Return the [X, Y] coordinate for the center point of the cell that contains the specified text.  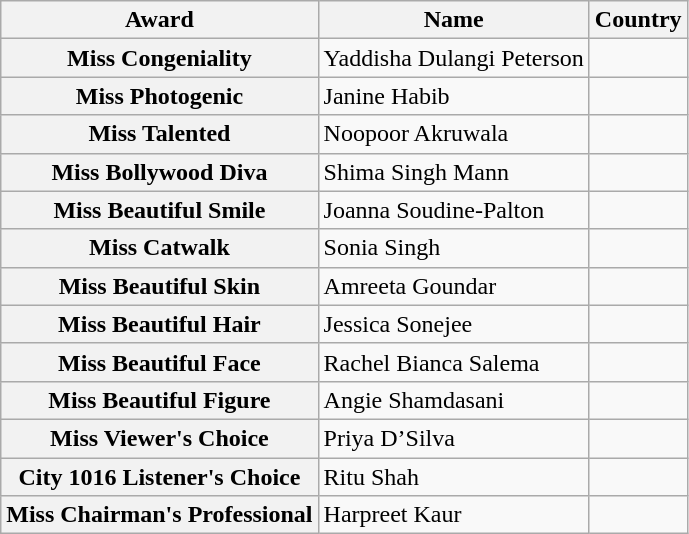
Amreeta Goundar [454, 286]
Sonia Singh [454, 248]
City 1016 Listener's Choice [160, 477]
Miss Congeniality [160, 58]
Miss Bollywood Diva [160, 172]
Miss Beautiful Skin [160, 286]
Miss Beautiful Hair [160, 324]
Jessica Sonejee [454, 324]
Shima Singh Mann [454, 172]
Award [160, 20]
Miss Beautiful Face [160, 362]
Miss Beautiful Figure [160, 400]
Noopoor Akruwala [454, 134]
Janine Habib [454, 96]
Miss Photogenic [160, 96]
Yaddisha Dulangi Peterson [454, 58]
Miss Beautiful Smile [160, 210]
Joanna Soudine-Palton [454, 210]
Ritu Shah [454, 477]
Name [454, 20]
Miss Chairman's Professional [160, 515]
Miss Viewer's Choice [160, 438]
Miss Catwalk [160, 248]
Miss Talented [160, 134]
Angie Shamdasani [454, 400]
Country [638, 20]
Priya D’Silva [454, 438]
Rachel Bianca Salema [454, 362]
Harpreet Kaur [454, 515]
